Output the [X, Y] coordinate of the center of the cell containing the given text.  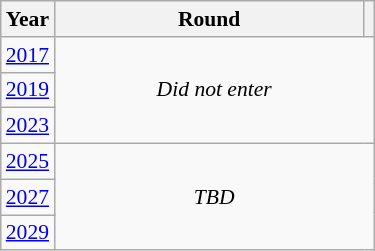
2027 [28, 197]
2019 [28, 90]
TBD [214, 198]
2029 [28, 233]
2025 [28, 162]
2017 [28, 55]
Did not enter [214, 90]
Round [209, 19]
2023 [28, 126]
Year [28, 19]
